Pinpoint the cell where the given text exists, returning its (X, Y) midpoint coordinate. 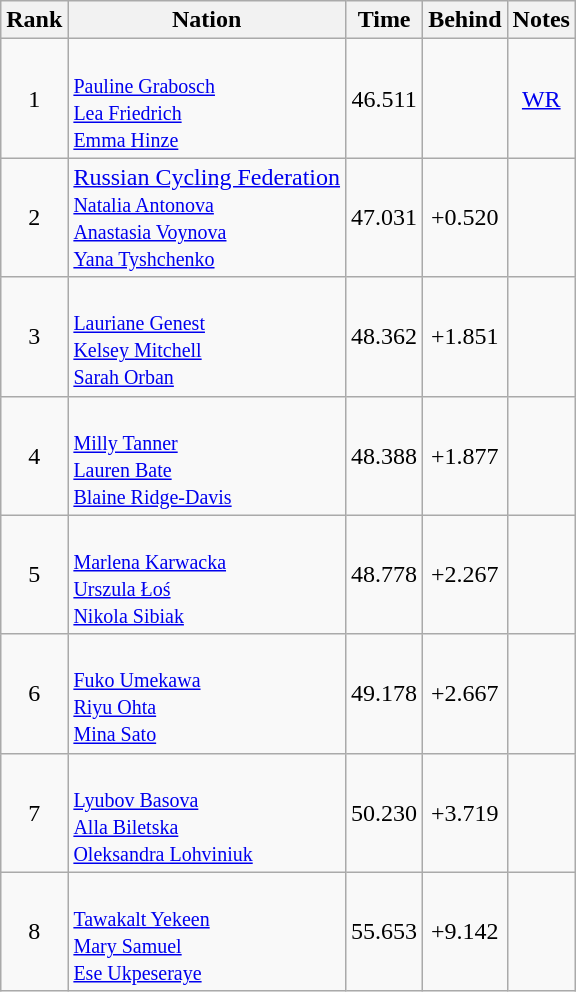
Marlena KarwackaUrszula ŁośNikola Sibiak (207, 574)
46.511 (384, 98)
Behind (465, 20)
2 (34, 218)
Tawakalt YekeenMary SamuelEse Ukpeseraye (207, 932)
+9.142 (465, 932)
Pauline GraboschLea FriedrichEmma Hinze (207, 98)
Lyubov BasovaAlla BiletskaOleksandra Lohviniuk (207, 812)
+2.267 (465, 574)
3 (34, 336)
5 (34, 574)
+0.520 (465, 218)
+1.851 (465, 336)
8 (34, 932)
Time (384, 20)
Nation (207, 20)
Russian Cycling FederationNatalia AntonovaAnastasia VoynovaYana Tyshchenko (207, 218)
4 (34, 456)
+2.667 (465, 694)
47.031 (384, 218)
Milly TannerLauren BateBlaine Ridge-Davis (207, 456)
Fuko UmekawaRiyu OhtaMina Sato (207, 694)
Lauriane GenestKelsey MitchellSarah Orban (207, 336)
48.388 (384, 456)
48.778 (384, 574)
Notes (541, 20)
6 (34, 694)
WR (541, 98)
49.178 (384, 694)
1 (34, 98)
+1.877 (465, 456)
7 (34, 812)
Rank (34, 20)
55.653 (384, 932)
50.230 (384, 812)
+3.719 (465, 812)
48.362 (384, 336)
